Provide the (X, Y) coordinate of the cell's center where the given text is located.  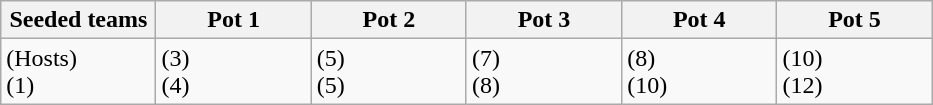
Pot 4 (700, 20)
(5) (5) (388, 72)
Seeded teams (78, 20)
Pot 2 (388, 20)
(10) (12) (854, 72)
Pot 3 (544, 20)
Pot 1 (234, 20)
(7) (8) (544, 72)
Pot 5 (854, 20)
(Hosts) (1) (78, 72)
(8) (10) (700, 72)
(3) (4) (234, 72)
